Extract the (X, Y) coordinate from the center of the cell holding the provided text.  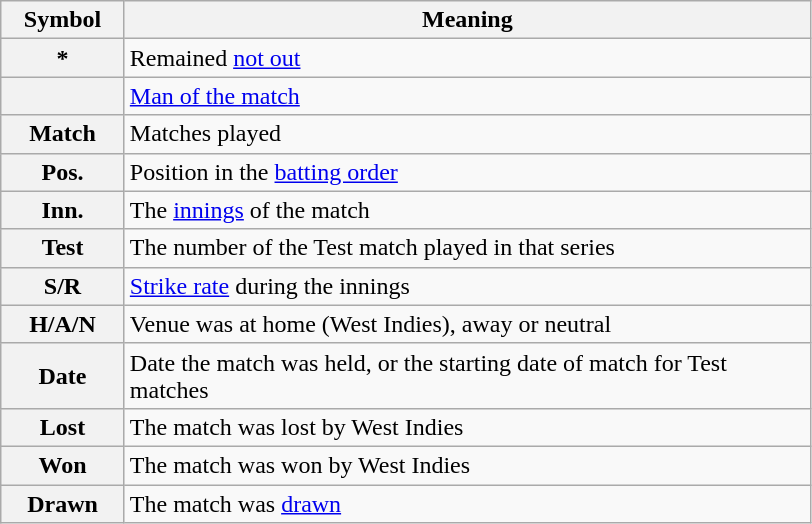
Man of the match (467, 96)
Venue was at home (West Indies), away or neutral (467, 324)
Remained not out (467, 58)
The innings of the match (467, 210)
S/R (63, 286)
Match (63, 134)
Lost (63, 427)
Pos. (63, 172)
* (63, 58)
Won (63, 465)
Strike rate during the innings (467, 286)
Test (63, 248)
Drawn (63, 503)
The match was won by West Indies (467, 465)
Matches played (467, 134)
The number of the Test match played in that series (467, 248)
Inn. (63, 210)
Date (63, 376)
Date the match was held, or the starting date of match for Test matches (467, 376)
The match was lost by West Indies (467, 427)
Meaning (467, 20)
The match was drawn (467, 503)
Position in the batting order (467, 172)
Symbol (63, 20)
H/A/N (63, 324)
